From the cell containing the given text, extract its center point as [x, y] coordinate. 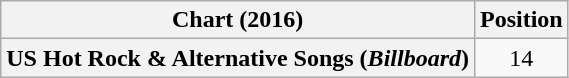
Position [521, 20]
14 [521, 58]
US Hot Rock & Alternative Songs (Billboard) [238, 58]
Chart (2016) [238, 20]
